Search for the cell housing the specified text and yield its (x, y) center coordinate. 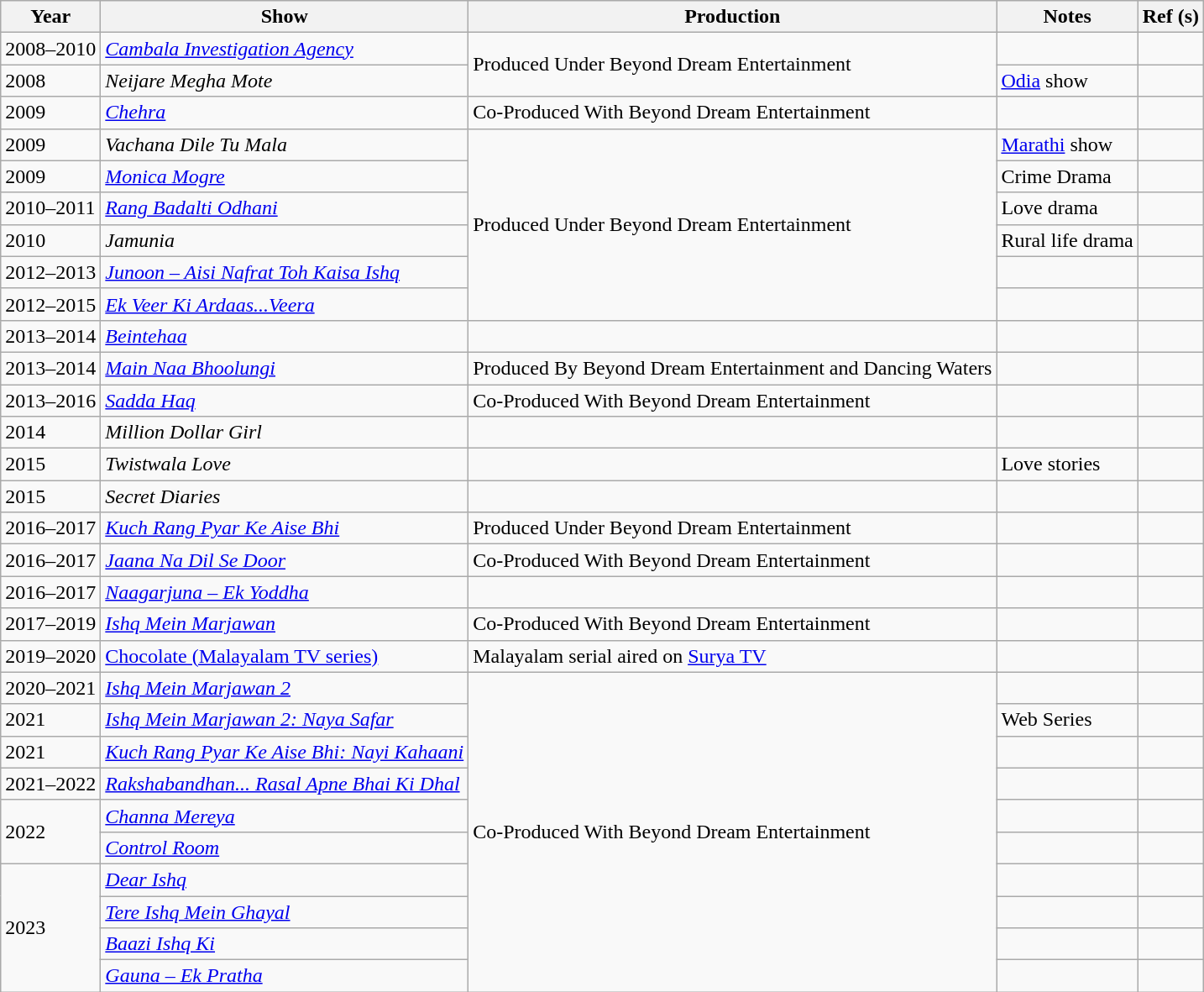
2013–2016 (50, 401)
Beintehaa (285, 336)
Produced By Beyond Dream Entertainment and Dancing Waters (732, 368)
Tere Ishq Mein Ghayal (285, 911)
Love drama (1067, 208)
Ishq Mein Marjawan (285, 624)
2019–2020 (50, 656)
Kuch Rang Pyar Ke Aise Bhi (285, 528)
Year (50, 17)
Rang Badalti Odhani (285, 208)
Web Series (1067, 720)
Kuch Rang Pyar Ke Aise Bhi: Nayi Kahaani (285, 752)
Ishq Mein Marjawan 2: Naya Safar (285, 720)
2021–2022 (50, 784)
2020–2021 (50, 688)
Baazi Ishq Ki (285, 944)
Love stories (1067, 465)
Twistwala Love (285, 465)
Ishq Mein Marjawan 2 (285, 688)
Naagarjuna – Ek Yoddha (285, 592)
2014 (50, 433)
Dear Ishq (285, 879)
2023 (50, 927)
2010 (50, 240)
Monica Mogre (285, 176)
Cambala Investigation Agency (285, 49)
2022 (50, 832)
2017–2019 (50, 624)
Control Room (285, 848)
Jaana Na Dil Se Door (285, 560)
Main Naa Bhoolungi (285, 368)
Marathi show (1067, 144)
Notes (1067, 17)
Crime Drama (1067, 176)
Production (732, 17)
Million Dollar Girl (285, 433)
Channa Mereya (285, 816)
Malayalam serial aired on Surya TV (732, 656)
2010–2011 (50, 208)
Jamunia (285, 240)
Sadda Haq (285, 401)
Secret Diaries (285, 496)
Neijare Megha Mote (285, 81)
Junoon – Aisi Nafrat Toh Kaisa Ishq (285, 272)
Chocolate (Malayalam TV series) (285, 656)
Show (285, 17)
Odia show (1067, 81)
2012–2015 (50, 304)
2008 (50, 81)
Ek Veer Ki Ardaas...Veera (285, 304)
Vachana Dile Tu Mala (285, 144)
2008–2010 (50, 49)
2012–2013 (50, 272)
Rakshabandhan... Rasal Apne Bhai Ki Dhal (285, 784)
Chehra (285, 113)
Ref (s) (1170, 17)
Gauna – Ek Pratha (285, 976)
Rural life drama (1067, 240)
